Identify which cell holds the provided text, then report its [x, y] central coordinate. 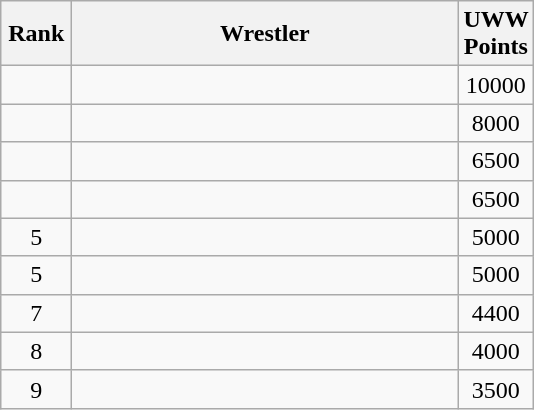
9 [36, 389]
Rank [36, 34]
7 [36, 313]
3500 [496, 389]
8 [36, 351]
Wrestler [265, 34]
10000 [496, 85]
4000 [496, 351]
8000 [496, 123]
4400 [496, 313]
UWW Points [496, 34]
